Determine the (x, y) coordinate at the center of the cell enclosing the given text.  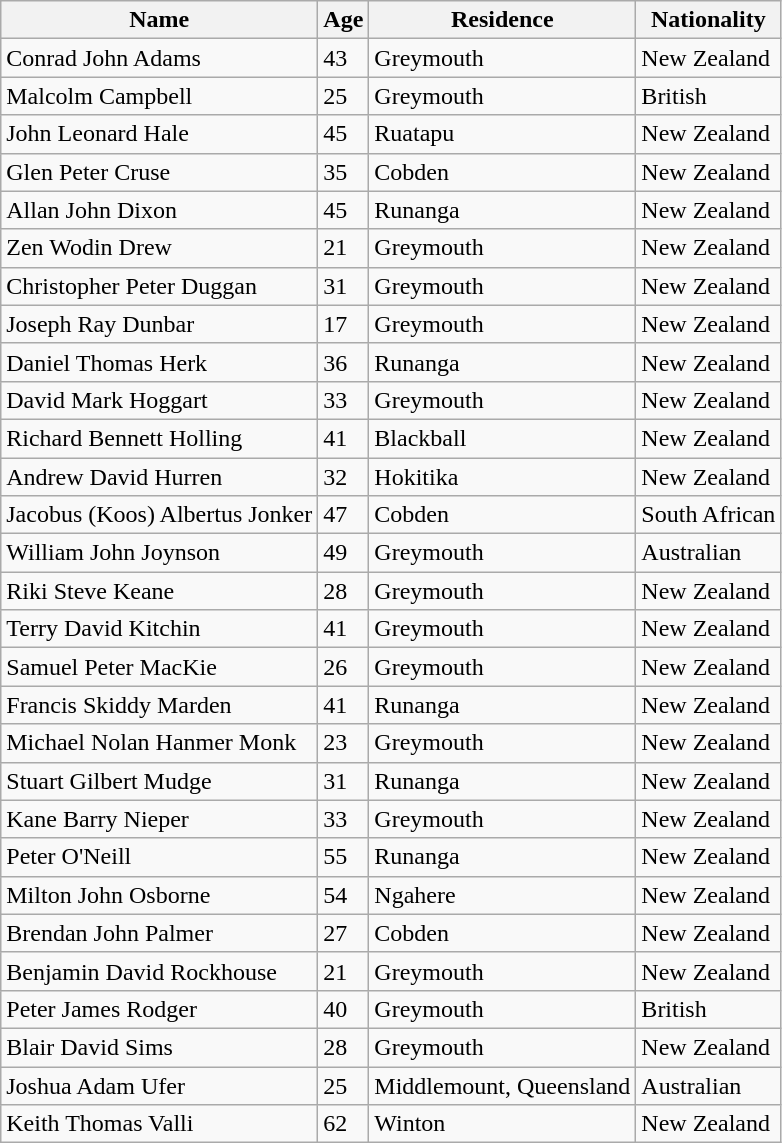
Zen Wodin Drew (160, 248)
Kane Barry Nieper (160, 819)
Michael Nolan Hanmer Monk (160, 743)
Milton John Osborne (160, 895)
47 (344, 515)
Samuel Peter MacKie (160, 667)
Francis Skiddy Marden (160, 705)
62 (344, 1124)
Nationality (708, 20)
Joshua Adam Ufer (160, 1085)
36 (344, 362)
Blackball (502, 438)
Stuart Gilbert Mudge (160, 781)
Keith Thomas Valli (160, 1124)
William John Joynson (160, 553)
Residence (502, 20)
Ruatapu (502, 134)
South African (708, 515)
Winton (502, 1124)
49 (344, 553)
Peter O'Neill (160, 857)
Joseph Ray Dunbar (160, 324)
Name (160, 20)
55 (344, 857)
35 (344, 172)
Glen Peter Cruse (160, 172)
32 (344, 477)
54 (344, 895)
43 (344, 58)
40 (344, 1009)
Blair David Sims (160, 1047)
Daniel Thomas Herk (160, 362)
Malcolm Campbell (160, 96)
Christopher Peter Duggan (160, 286)
Hokitika (502, 477)
27 (344, 933)
Terry David Kitchin (160, 629)
Allan John Dixon (160, 210)
Brendan John Palmer (160, 933)
Age (344, 20)
Ngahere (502, 895)
Conrad John Adams (160, 58)
26 (344, 667)
Middlemount, Queensland (502, 1085)
Benjamin David Rockhouse (160, 971)
17 (344, 324)
23 (344, 743)
Riki Steve Keane (160, 591)
John Leonard Hale (160, 134)
Peter James Rodger (160, 1009)
David Mark Hoggart (160, 400)
Richard Bennett Holling (160, 438)
Jacobus (Koos) Albertus Jonker (160, 515)
Andrew David Hurren (160, 477)
